Scan for the cell matching the given text and deliver its (X, Y) coordinate at center. 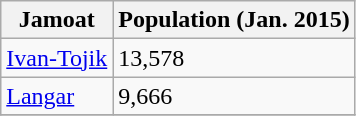
Population (Jan. 2015) (234, 20)
Ivan-Tojik (57, 58)
13,578 (234, 58)
Langar (57, 96)
Jamoat (57, 20)
9,666 (234, 96)
